Pinpoint the cell where the given text exists, returning its [X, Y] midpoint coordinate. 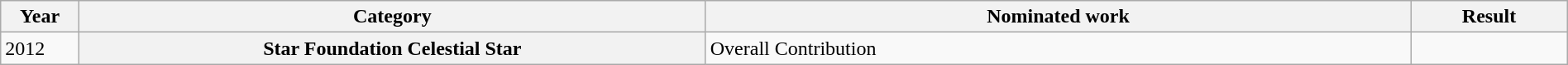
Result [1489, 17]
Overall Contribution [1059, 48]
2012 [40, 48]
Nominated work [1059, 17]
Star Foundation Celestial Star [392, 48]
Category [392, 17]
Year [40, 17]
